From the cell containing the given text, extract its center point as [X, Y] coordinate. 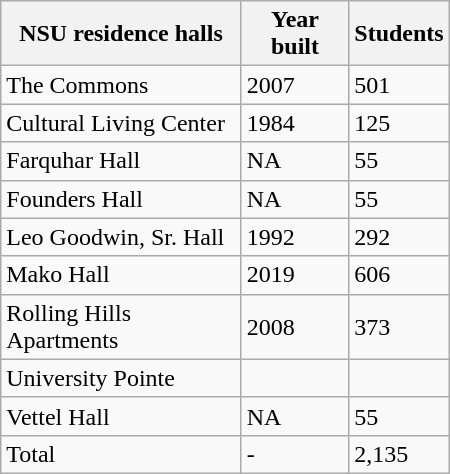
606 [399, 275]
1992 [295, 237]
Leo Goodwin, Sr. Hall [121, 237]
NSU residence halls [121, 34]
373 [399, 326]
Farquhar Hall [121, 161]
Founders Hall [121, 199]
Year built [295, 34]
2008 [295, 326]
2,135 [399, 454]
Total [121, 454]
Mako Hall [121, 275]
501 [399, 85]
Cultural Living Center [121, 123]
125 [399, 123]
2019 [295, 275]
1984 [295, 123]
2007 [295, 85]
Rolling Hills Apartments [121, 326]
Students [399, 34]
The Commons [121, 85]
University Pointe [121, 378]
- [295, 454]
292 [399, 237]
Vettel Hall [121, 416]
